Extract the (x, y) coordinate from the center of the cell holding the provided text.  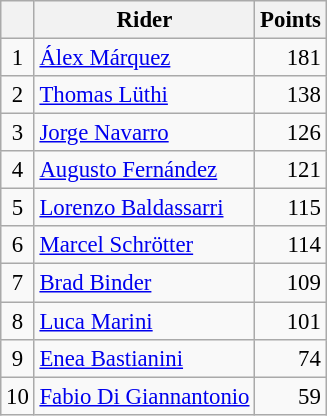
Luca Marini (144, 321)
Thomas Lüthi (144, 95)
Points (290, 20)
74 (290, 358)
Lorenzo Baldassarri (144, 208)
6 (18, 245)
5 (18, 208)
121 (290, 170)
Brad Binder (144, 283)
8 (18, 321)
59 (290, 396)
Augusto Fernández (144, 170)
Marcel Schrötter (144, 245)
138 (290, 95)
126 (290, 133)
Enea Bastianini (144, 358)
Jorge Navarro (144, 133)
114 (290, 245)
3 (18, 133)
181 (290, 58)
115 (290, 208)
2 (18, 95)
7 (18, 283)
9 (18, 358)
101 (290, 321)
10 (18, 396)
Rider (144, 20)
Álex Márquez (144, 58)
Fabio Di Giannantonio (144, 396)
1 (18, 58)
4 (18, 170)
109 (290, 283)
